Identify which cell holds the provided text, then report its (x, y) central coordinate. 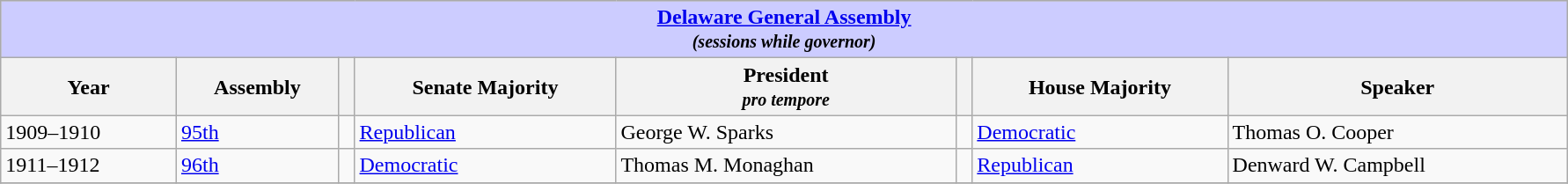
1909–1910 (89, 132)
Thomas M. Monaghan (786, 166)
1911–1912 (89, 166)
George W. Sparks (786, 132)
Presidentpro tempore (786, 86)
Assembly (257, 86)
Year (89, 86)
Thomas O. Cooper (1397, 132)
Senate Majority (486, 86)
Delaware General Assembly (sessions while governor) (785, 30)
Speaker (1397, 86)
95th (257, 132)
House Majority (1100, 86)
Denward W. Campbell (1397, 166)
96th (257, 166)
